Return the [X, Y] coordinate for the center point of the cell that contains the specified text.  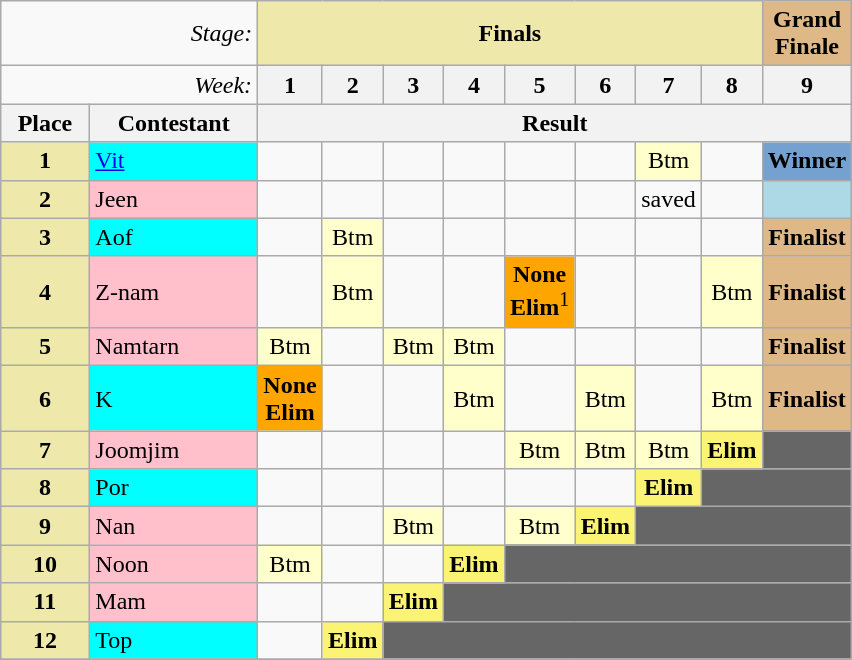
Winner [807, 161]
12 [45, 640]
Z-nam [174, 292]
K [174, 398]
Vit [174, 161]
11 [45, 602]
Mam [174, 602]
Contestant [174, 123]
Place [45, 123]
Top [174, 640]
None Elim1 [540, 292]
Week: [129, 85]
Nan [174, 526]
Por [174, 488]
Stage: [129, 34]
Finals [510, 34]
Grand Finale [807, 34]
None Elim [290, 398]
Noon [174, 564]
saved [669, 199]
Namtarn [174, 347]
Joomjim [174, 450]
10 [45, 564]
Jeen [174, 199]
Result [555, 123]
Aof [174, 237]
